Detect which cell encompasses the target text, then output its (x, y) center coordinate. 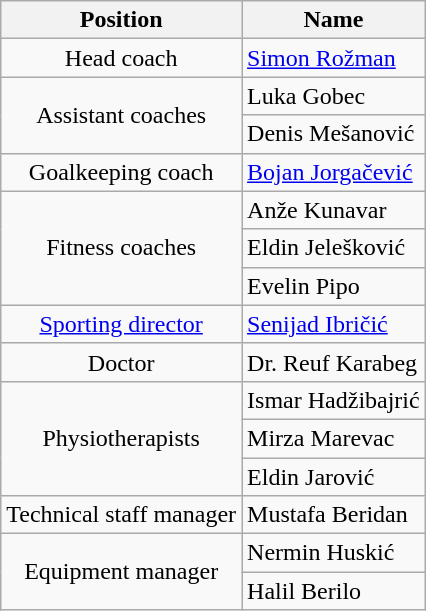
Position (122, 20)
Technical staff manager (122, 515)
Nermin Huskić (334, 553)
Eldin Jarović (334, 477)
Equipment manager (122, 572)
Halil Berilo (334, 591)
Eldin Jelešković (334, 248)
Physiotherapists (122, 438)
Doctor (122, 362)
Name (334, 20)
Simon Rožman (334, 58)
Sporting director (122, 324)
Senijad Ibričić (334, 324)
Bojan Jorgačević (334, 172)
Ismar Hadžibajrić (334, 400)
Fitness coaches (122, 248)
Denis Mešanović (334, 134)
Head coach (122, 58)
Dr. Reuf Karabeg (334, 362)
Luka Gobec (334, 96)
Goalkeeping coach (122, 172)
Mirza Marevac (334, 438)
Anže Kunavar (334, 210)
Evelin Pipo (334, 286)
Mustafa Beridan (334, 515)
Assistant coaches (122, 115)
